Output the [X, Y] coordinate of the center of the cell containing the given text.  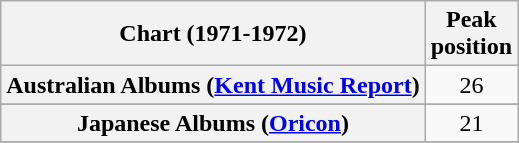
21 [471, 123]
Australian Albums (Kent Music Report) [213, 85]
26 [471, 85]
Chart (1971-1972) [213, 34]
Japanese Albums (Oricon) [213, 123]
Peakposition [471, 34]
